Detect which cell encompasses the target text, then output its [x, y] center coordinate. 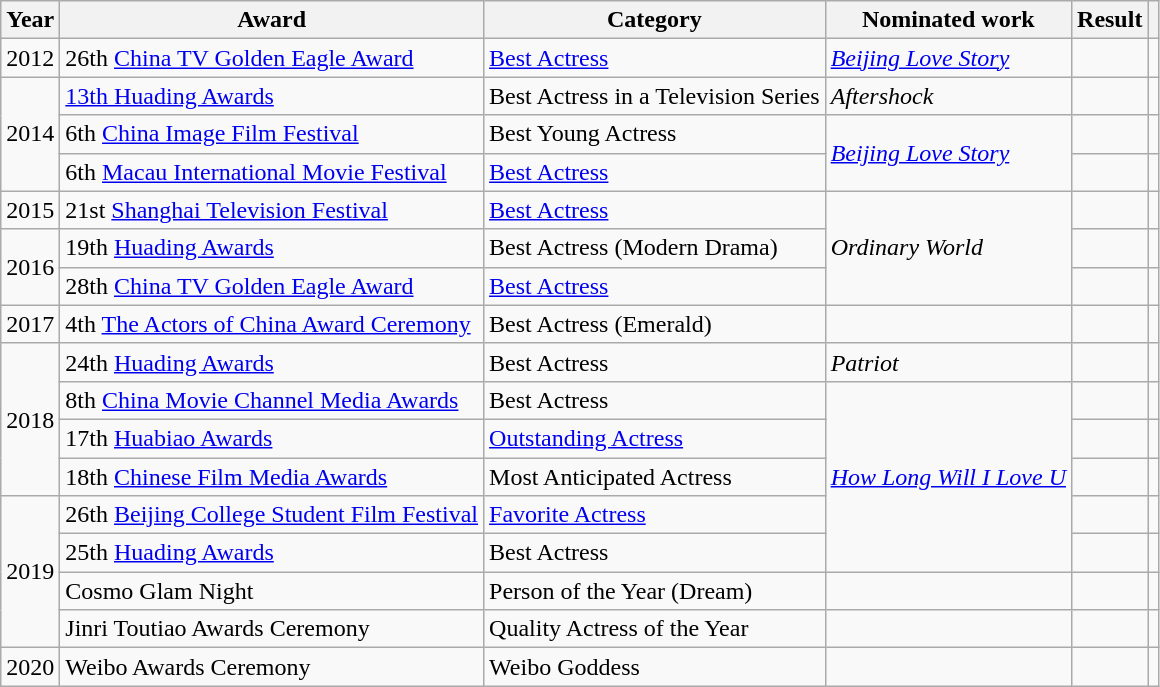
2014 [30, 134]
Year [30, 20]
26th China TV Golden Eagle Award [272, 58]
6th Macau International Movie Festival [272, 172]
2020 [30, 667]
26th Beijing College Student Film Festival [272, 515]
19th Huading Awards [272, 248]
28th China TV Golden Eagle Award [272, 286]
2015 [30, 210]
Patriot [948, 362]
2019 [30, 572]
Award [272, 20]
2017 [30, 324]
Person of the Year (Dream) [655, 591]
18th Chinese Film Media Awards [272, 477]
13th Huading Awards [272, 96]
Ordinary World [948, 248]
Outstanding Actress [655, 438]
2012 [30, 58]
2018 [30, 419]
Weibo Goddess [655, 667]
Weibo Awards Ceremony [272, 667]
Best Actress (Modern Drama) [655, 248]
4th The Actors of China Award Ceremony [272, 324]
Best Actress (Emerald) [655, 324]
Aftershock [948, 96]
Favorite Actress [655, 515]
Quality Actress of the Year [655, 629]
2016 [30, 267]
24th Huading Awards [272, 362]
Nominated work [948, 20]
Category [655, 20]
Best Actress in a Television Series [655, 96]
Best Young Actress [655, 134]
Result [1110, 20]
Cosmo Glam Night [272, 591]
How Long Will I Love U [948, 476]
25th Huading Awards [272, 553]
6th China Image Film Festival [272, 134]
21st Shanghai Television Festival [272, 210]
Jinri Toutiao Awards Ceremony [272, 629]
17th Huabiao Awards [272, 438]
Most Anticipated Actress [655, 477]
8th China Movie Channel Media Awards [272, 400]
